Determine the (x, y) coordinate at the center of the cell enclosing the given text.  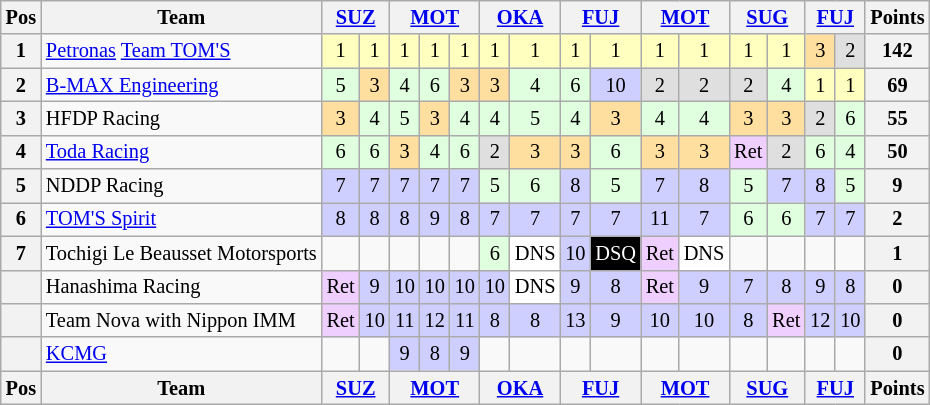
KCMG (182, 354)
Tochigi Le Beausset Motorsports (182, 253)
Team Nova with Nippon IMM (182, 320)
55 (897, 118)
142 (897, 51)
Toda Racing (182, 152)
DSQ (615, 253)
TOM'S Spirit (182, 219)
Petronas Team TOM'S (182, 51)
13 (575, 320)
Hanashima Racing (182, 287)
NDDP Racing (182, 186)
HFDP Racing (182, 118)
69 (897, 85)
50 (897, 152)
B-MAX Engineering (182, 85)
